Find where the given text appears and provide that cell's center as [x, y] coordinate. 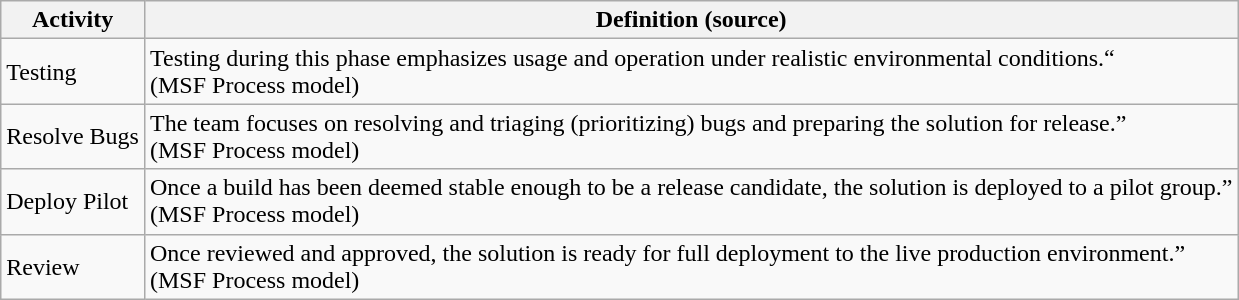
The team focuses on resolving and triaging (prioritizing) bugs and preparing the solution for release.”(MSF Process model) [690, 136]
Activity [73, 20]
Resolve Bugs [73, 136]
Definition (source) [690, 20]
Once a build has been deemed stable enough to be a release candidate, the solution is deployed to a pilot group.”(MSF Process model) [690, 202]
Deploy Pilot [73, 202]
Testing during this phase emphasizes usage and operation under realistic environmental conditions.“(MSF Process model) [690, 72]
Once reviewed and approved, the solution is ready for full deployment to the live production environment.”(MSF Process model) [690, 266]
Review [73, 266]
Testing [73, 72]
